For the text-containing cell, return its midpoint in [X, Y] coordinate format. 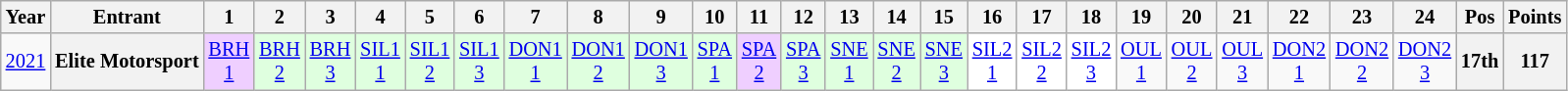
7 [536, 17]
21 [1242, 17]
9 [661, 17]
17th [1480, 62]
15 [944, 17]
Elite Motorsport [127, 62]
Points [1535, 17]
SIL22 [1041, 62]
OUL2 [1192, 62]
SIL13 [479, 62]
Entrant [127, 17]
SIL23 [1091, 62]
19 [1141, 17]
SIL21 [992, 62]
SPA2 [759, 62]
10 [714, 17]
13 [849, 17]
SIL11 [380, 62]
117 [1535, 62]
4 [380, 17]
2021 [26, 62]
BRH1 [230, 62]
DON22 [1362, 62]
Year [26, 17]
5 [430, 17]
8 [599, 17]
SIL12 [430, 62]
1 [230, 17]
SNE2 [897, 62]
SPA3 [803, 62]
DON21 [1299, 62]
24 [1425, 17]
DON23 [1425, 62]
BRH3 [331, 62]
OUL3 [1242, 62]
OUL1 [1141, 62]
SPA1 [714, 62]
DON12 [599, 62]
16 [992, 17]
BRH2 [280, 62]
3 [331, 17]
Pos [1480, 17]
DON13 [661, 62]
18 [1091, 17]
20 [1192, 17]
23 [1362, 17]
SNE1 [849, 62]
12 [803, 17]
2 [280, 17]
11 [759, 17]
22 [1299, 17]
SNE3 [944, 62]
14 [897, 17]
DON11 [536, 62]
17 [1041, 17]
6 [479, 17]
